Output the [X, Y] coordinate of the center of the cell containing the given text.  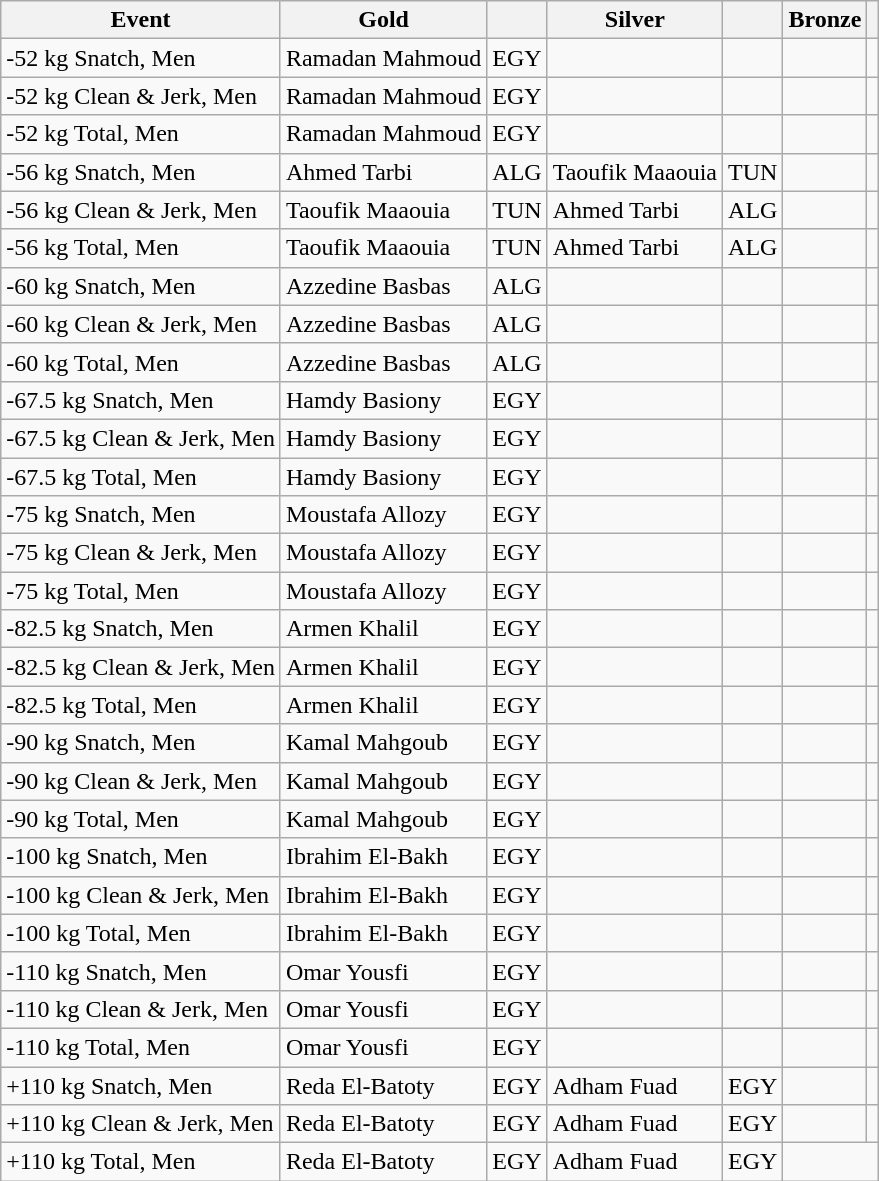
-60 kg Clean & Jerk, Men [141, 324]
-110 kg Snatch, Men [141, 971]
-110 kg Total, Men [141, 1047]
-60 kg Snatch, Men [141, 286]
-75 kg Clean & Jerk, Men [141, 553]
Gold [383, 20]
-90 kg Clean & Jerk, Men [141, 781]
-60 kg Total, Men [141, 362]
-75 kg Total, Men [141, 591]
-100 kg Total, Men [141, 933]
-52 kg Total, Men [141, 134]
-67.5 kg Total, Men [141, 477]
-52 kg Clean & Jerk, Men [141, 96]
-90 kg Snatch, Men [141, 743]
-75 kg Snatch, Men [141, 515]
-110 kg Clean & Jerk, Men [141, 1009]
-56 kg Total, Men [141, 248]
Bronze [825, 20]
+110 kg Snatch, Men [141, 1085]
-100 kg Clean & Jerk, Men [141, 895]
-67.5 kg Snatch, Men [141, 400]
+110 kg Clean & Jerk, Men [141, 1124]
-67.5 kg Clean & Jerk, Men [141, 438]
-56 kg Snatch, Men [141, 172]
-90 kg Total, Men [141, 819]
-52 kg Snatch, Men [141, 58]
Event [141, 20]
-100 kg Snatch, Men [141, 857]
-82.5 kg Total, Men [141, 705]
-82.5 kg Snatch, Men [141, 629]
-82.5 kg Clean & Jerk, Men [141, 667]
+110 kg Total, Men [141, 1162]
Silver [634, 20]
-56 kg Clean & Jerk, Men [141, 210]
